Determine the (X, Y) coordinate at the center of the cell enclosing the given text.  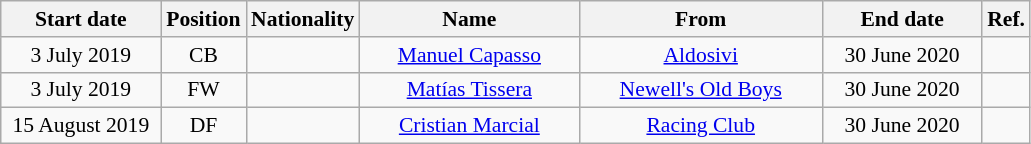
FW (204, 90)
Nationality (302, 19)
Position (204, 19)
DF (204, 126)
Racing Club (700, 126)
CB (204, 55)
Start date (81, 19)
End date (902, 19)
Name (469, 19)
Ref. (1006, 19)
From (700, 19)
Cristian Marcial (469, 126)
Manuel Capasso (469, 55)
15 August 2019 (81, 126)
Aldosivi (700, 55)
Matías Tissera (469, 90)
Newell's Old Boys (700, 90)
